Return (x, y) of the center of cell containing provided text 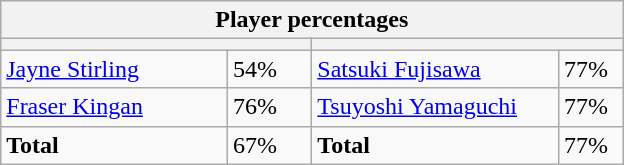
Tsuyoshi Yamaguchi (436, 107)
76% (269, 107)
Fraser Kingan (114, 107)
Satsuki Fujisawa (436, 69)
54% (269, 69)
Player percentages (312, 20)
Jayne Stirling (114, 69)
67% (269, 145)
